For the text-containing cell, return its midpoint in [x, y] coordinate format. 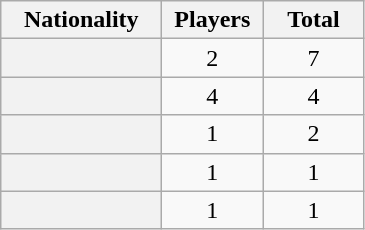
Players [212, 20]
Nationality [82, 20]
Total [314, 20]
7 [314, 58]
